Find where the given text appears and provide that cell's center as [X, Y] coordinate. 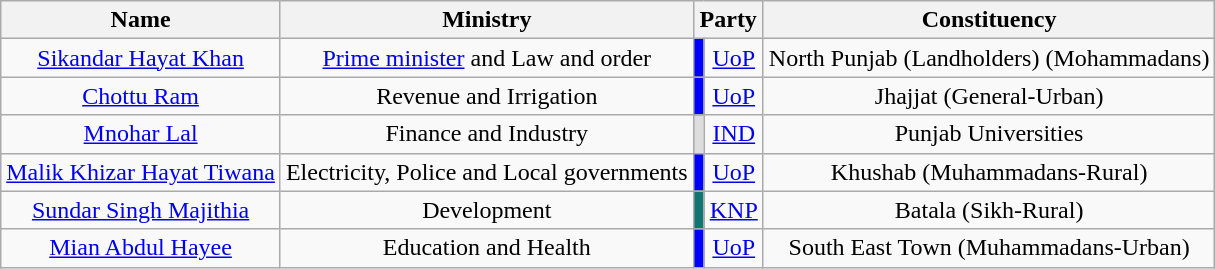
Sikandar Hayat Khan [141, 58]
South East Town (Muhammadans-Urban) [989, 248]
Ministry [486, 20]
Khushab (Muhammadans-Rural) [989, 172]
Education and Health [486, 248]
Malik Khizar Hayat Tiwana [141, 172]
Finance and Industry [486, 134]
Jhajjat (General-Urban) [989, 96]
North Punjab (Landholders) (Mohammadans) [989, 58]
Party [728, 20]
Constituency [989, 20]
Electricity, Police and Local governments [486, 172]
Batala (Sikh-Rural) [989, 210]
Revenue and Irrigation [486, 96]
Prime minister and Law and order [486, 58]
Mnohar Lal [141, 134]
IND [734, 134]
Chottu Ram [141, 96]
Development [486, 210]
Sundar Singh Majithia [141, 210]
Mian Abdul Hayee [141, 248]
Punjab Universities [989, 134]
KNP [734, 210]
Name [141, 20]
